Find where the given text appears and provide that cell's center as (X, Y) coordinate. 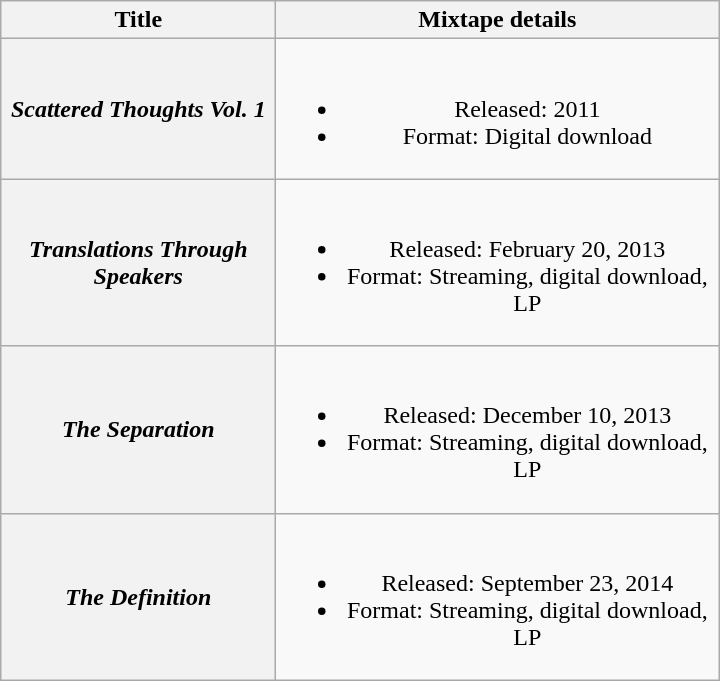
Released: December 10, 2013Format: Streaming, digital download, LP (498, 430)
Title (138, 20)
Released: September 23, 2014Format: Streaming, digital download, LP (498, 596)
The Separation (138, 430)
The Definition (138, 596)
Released: February 20, 2013Format: Streaming, digital download, LP (498, 262)
Scattered Thoughts Vol. 1 (138, 109)
Released: 2011Format: Digital download (498, 109)
Translations Through Speakers (138, 262)
Mixtape details (498, 20)
